Extract the (X, Y) coordinate from the center of the cell holding the provided text.  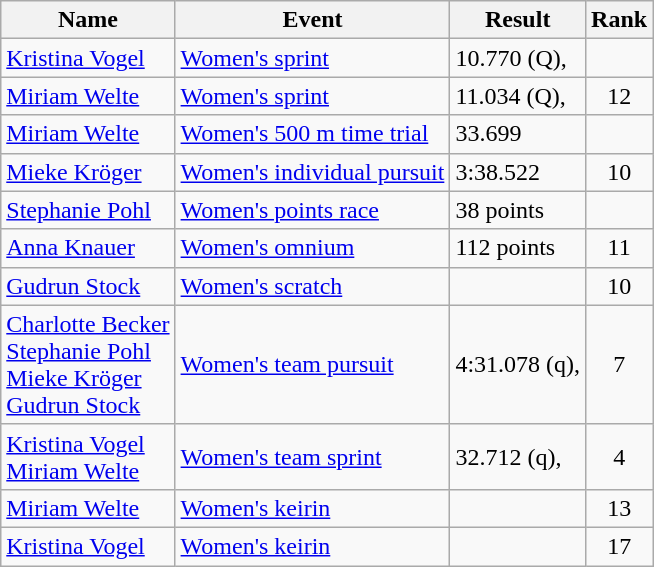
4 (620, 456)
Anna Knauer (88, 248)
Stephanie Pohl (88, 210)
17 (620, 546)
10.770 (Q), (518, 58)
13 (620, 508)
Event (312, 20)
12 (620, 96)
7 (620, 364)
Kristina VogelMiriam Welte (88, 456)
Result (518, 20)
Women's omnium (312, 248)
3:38.522 (518, 172)
32.712 (q), (518, 456)
112 points (518, 248)
Women's team pursuit (312, 364)
Women's team sprint (312, 456)
38 points (518, 210)
11 (620, 248)
Charlotte BeckerStephanie PohlMieke KrögerGudrun Stock (88, 364)
Gudrun Stock (88, 286)
Name (88, 20)
Women's points race (312, 210)
Women's scratch (312, 286)
Women's individual pursuit (312, 172)
Mieke Kröger (88, 172)
4:31.078 (q), (518, 364)
11.034 (Q), (518, 96)
Women's 500 m time trial (312, 134)
33.699 (518, 134)
Rank (620, 20)
